Find where the given text appears and provide that cell's center as (X, Y) coordinate. 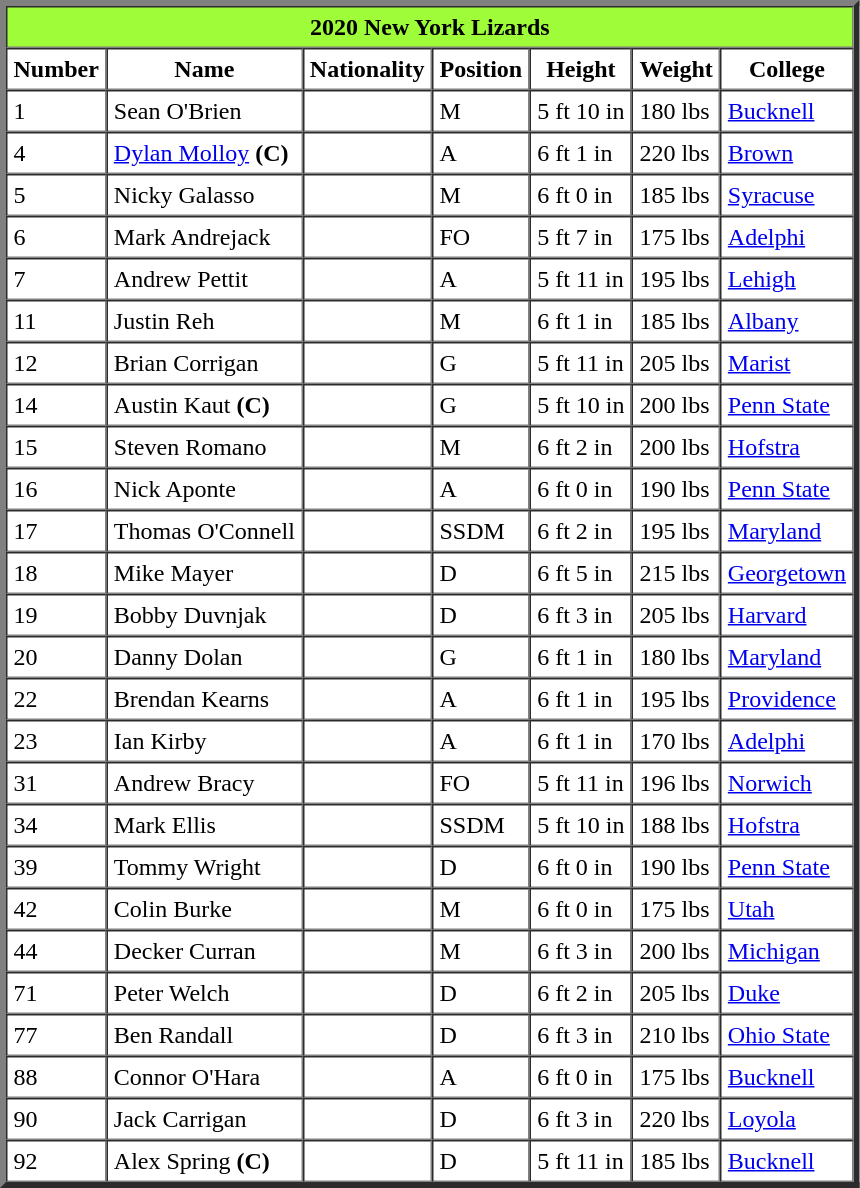
Mark Ellis (204, 825)
Providence (786, 699)
Albany (786, 321)
71 (56, 993)
39 (56, 867)
Colin Burke (204, 909)
Tommy Wright (204, 867)
Weight (676, 69)
5 ft 7 in (581, 237)
188 lbs (676, 825)
College (786, 69)
Lehigh (786, 279)
Loyola (786, 1119)
14 (56, 405)
15 (56, 447)
210 lbs (676, 1035)
Brian Corrigan (204, 363)
Sean O'Brien (204, 111)
77 (56, 1035)
Name (204, 69)
Connor O'Hara (204, 1077)
4 (56, 153)
7 (56, 279)
Andrew Bracy (204, 783)
Marist (786, 363)
Danny Dolan (204, 657)
Thomas O'Connell (204, 531)
Harvard (786, 615)
90 (56, 1119)
Peter Welch (204, 993)
170 lbs (676, 741)
2020 New York Lizards (430, 27)
17 (56, 531)
22 (56, 699)
34 (56, 825)
12 (56, 363)
19 (56, 615)
Jack Carrigan (204, 1119)
1 (56, 111)
Norwich (786, 783)
Steven Romano (204, 447)
Mark Andrejack (204, 237)
Bobby Duvnjak (204, 615)
Justin Reh (204, 321)
Mike Mayer (204, 573)
Syracuse (786, 195)
6 (56, 237)
16 (56, 489)
Ian Kirby (204, 741)
31 (56, 783)
5 (56, 195)
Michigan (786, 951)
Nationality (367, 69)
Height (581, 69)
Andrew Pettit (204, 279)
88 (56, 1077)
42 (56, 909)
Ben Randall (204, 1035)
11 (56, 321)
23 (56, 741)
Number (56, 69)
Nicky Galasso (204, 195)
Decker Curran (204, 951)
Austin Kaut (C) (204, 405)
Brendan Kearns (204, 699)
Nick Aponte (204, 489)
196 lbs (676, 783)
Brown (786, 153)
44 (56, 951)
Position (481, 69)
92 (56, 1161)
20 (56, 657)
Duke (786, 993)
Dylan Molloy (C) (204, 153)
6 ft 5 in (581, 573)
Georgetown (786, 573)
Ohio State (786, 1035)
Alex Spring (C) (204, 1161)
215 lbs (676, 573)
Utah (786, 909)
18 (56, 573)
